Return [X, Y] of the center of cell containing provided text 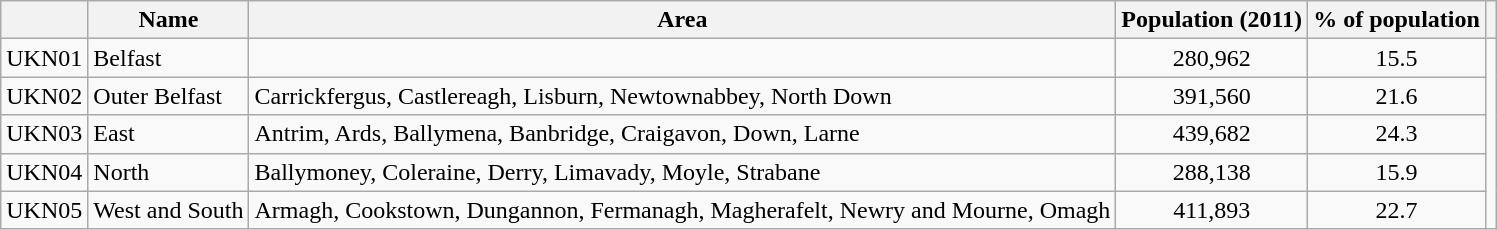
391,560 [1212, 96]
UKN01 [44, 58]
280,962 [1212, 58]
Name [168, 20]
15.5 [1397, 58]
UKN03 [44, 134]
21.6 [1397, 96]
East [168, 134]
Carrickfergus, Castlereagh, Lisburn, Newtownabbey, North Down [682, 96]
Belfast [168, 58]
Antrim, Ards, Ballymena, Banbridge, Craigavon, Down, Larne [682, 134]
Ballymoney, Coleraine, Derry, Limavady, Moyle, Strabane [682, 172]
439,682 [1212, 134]
22.7 [1397, 210]
UKN04 [44, 172]
UKN02 [44, 96]
West and South [168, 210]
Armagh, Cookstown, Dungannon, Fermanagh, Magherafelt, Newry and Mourne, Omagh [682, 210]
15.9 [1397, 172]
% of population [1397, 20]
UKN05 [44, 210]
24.3 [1397, 134]
Population (2011) [1212, 20]
Area [682, 20]
Outer Belfast [168, 96]
288,138 [1212, 172]
411,893 [1212, 210]
North [168, 172]
